Capture the cell that displays the provided text and extract its (X, Y) central coordinate. 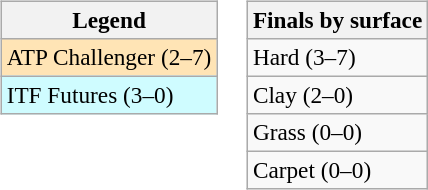
Carpet (0–0) (337, 171)
Finals by surface (337, 20)
Hard (3–7) (337, 57)
ATP Challenger (2–7) (108, 57)
Legend (108, 20)
Grass (0–0) (337, 133)
ITF Futures (3–0) (108, 95)
Clay (2–0) (337, 95)
